Detect which cell encompasses the target text, then output its (x, y) center coordinate. 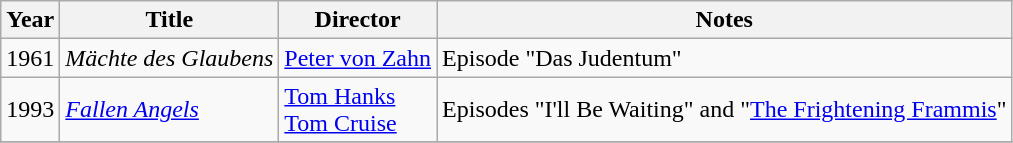
Episode "Das Judentum" (724, 58)
Notes (724, 20)
Director (358, 20)
1961 (30, 58)
Episodes "I'll Be Waiting" and "The Frightening Frammis" (724, 110)
Mächte des Glaubens (170, 58)
Fallen Angels (170, 110)
Title (170, 20)
Year (30, 20)
Peter von Zahn (358, 58)
Tom HanksTom Cruise (358, 110)
1993 (30, 110)
